Return the [X, Y] coordinate for the center point of the cell that contains the specified text.  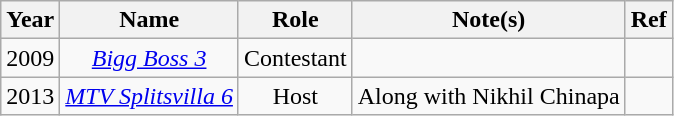
2013 [30, 96]
Along with Nikhil Chinapa [488, 96]
Host [295, 96]
Year [30, 20]
Contestant [295, 58]
2009 [30, 58]
Role [295, 20]
Note(s) [488, 20]
Bigg Boss 3 [150, 58]
MTV Splitsvilla 6 [150, 96]
Name [150, 20]
Ref [648, 20]
